Scan for the cell matching the given text and deliver its (x, y) coordinate at center. 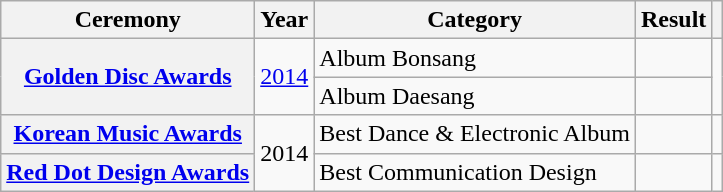
Album Daesang (475, 96)
Best Communication Design (475, 172)
Best Dance & Electronic Album (475, 134)
Ceremony (128, 20)
Album Bonsang (475, 58)
Korean Music Awards (128, 134)
Category (475, 20)
Golden Disc Awards (128, 77)
Year (284, 20)
Result (673, 20)
Red Dot Design Awards (128, 172)
